Extract the [x, y] coordinate from the center of the cell holding the provided text.  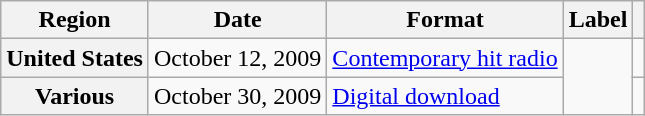
Various [75, 96]
Region [75, 20]
United States [75, 58]
Digital download [445, 96]
October 30, 2009 [237, 96]
Date [237, 20]
Label [598, 20]
Contemporary hit radio [445, 58]
October 12, 2009 [237, 58]
Format [445, 20]
